Locate the cell with the specified text and output its [x, y] center coordinate. 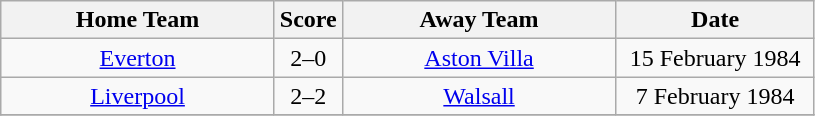
Walsall [479, 96]
2–0 [308, 58]
Aston Villa [479, 58]
Home Team [138, 20]
15 February 1984 [716, 58]
Score [308, 20]
Liverpool [138, 96]
7 February 1984 [716, 96]
Date [716, 20]
Away Team [479, 20]
2–2 [308, 96]
Everton [138, 58]
